Return [X, Y] of the center of cell containing provided text 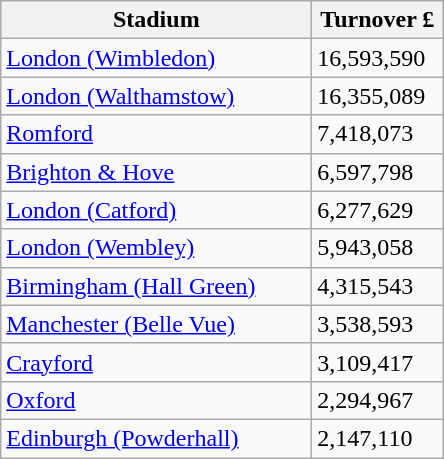
Birmingham (Hall Green) [156, 286]
Oxford [156, 400]
6,597,798 [378, 172]
6,277,629 [378, 210]
5,943,058 [378, 248]
London (Wimbledon) [156, 58]
Turnover £ [378, 20]
2,294,967 [378, 400]
Edinburgh (Powderhall) [156, 438]
Manchester (Belle Vue) [156, 324]
Crayford [156, 362]
Romford [156, 134]
London (Wembley) [156, 248]
3,538,593 [378, 324]
7,418,073 [378, 134]
3,109,417 [378, 362]
Stadium [156, 20]
Brighton & Hove [156, 172]
London (Walthamstow) [156, 96]
16,355,089 [378, 96]
16,593,590 [378, 58]
London (Catford) [156, 210]
2,147,110 [378, 438]
4,315,543 [378, 286]
